Capture the cell that displays the provided text and extract its (x, y) central coordinate. 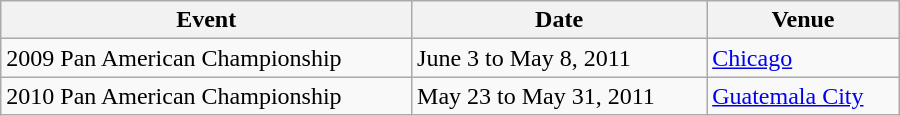
Venue (804, 20)
Guatemala City (804, 96)
June 3 to May 8, 2011 (560, 58)
2009 Pan American Championship (206, 58)
2010 Pan American Championship (206, 96)
Event (206, 20)
Chicago (804, 58)
May 23 to May 31, 2011 (560, 96)
Date (560, 20)
